For the text-containing cell, return its midpoint in [X, Y] coordinate format. 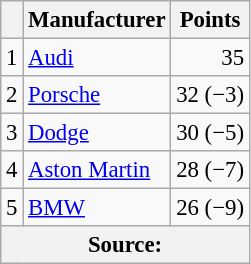
5 [12, 208]
2 [12, 95]
3 [12, 133]
Porsche [97, 95]
4 [12, 170]
Points [210, 20]
28 (−7) [210, 170]
Dodge [97, 133]
1 [12, 58]
BMW [97, 208]
30 (−5) [210, 133]
Source: [126, 245]
32 (−3) [210, 95]
26 (−9) [210, 208]
Manufacturer [97, 20]
35 [210, 58]
Aston Martin [97, 170]
Audi [97, 58]
